For the text-containing cell, return its midpoint in [x, y] coordinate format. 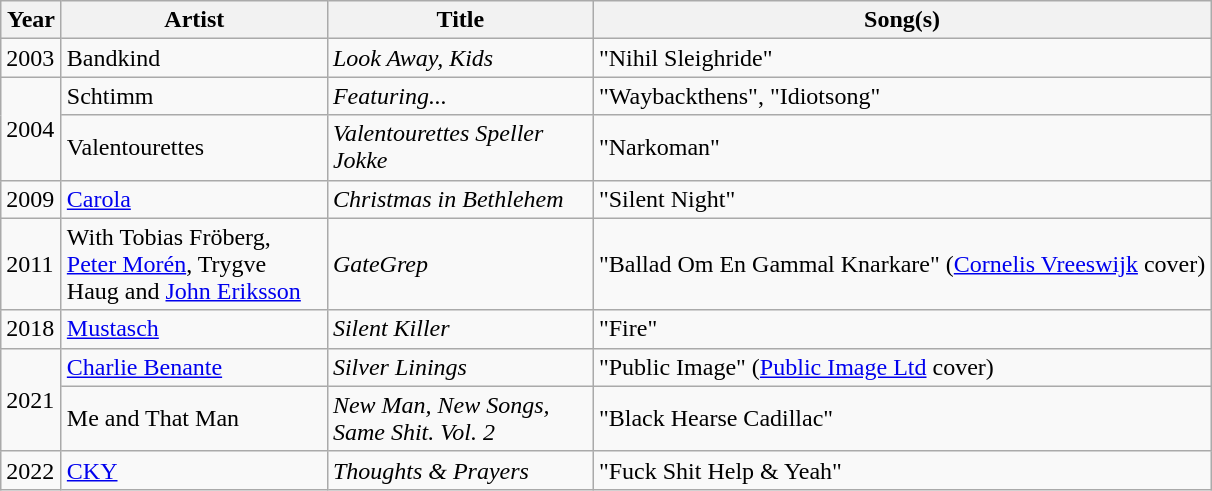
2011 [32, 264]
"Nihil Sleighride" [902, 58]
2003 [32, 58]
Christmas in Bethlehem [460, 199]
CKY [194, 470]
With Tobias Fröberg, Peter Morén, Trygve Haug and John Eriksson [194, 264]
Featuring... [460, 96]
Title [460, 20]
2022 [32, 470]
Schtimm [194, 96]
Song(s) [902, 20]
Silver Linings [460, 367]
New Man, New Songs, Same Shit. Vol. 2 [460, 418]
Artist [194, 20]
Year [32, 20]
Mustasch [194, 329]
Carola [194, 199]
"Ballad Om En Gammal Knarkare" (Cornelis Vreeswijk cover) [902, 264]
"Waybackthens", "Idiotsong" [902, 96]
2009 [32, 199]
GateGrep [460, 264]
Valentourettes [194, 148]
"Fuck Shit Help & Yeah" [902, 470]
"Fire" [902, 329]
Me and That Man [194, 418]
Look Away, Kids [460, 58]
"Public Image" (Public Image Ltd cover) [902, 367]
2018 [32, 329]
2021 [32, 400]
Silent Killer [460, 329]
"Narkoman" [902, 148]
Valentourettes Speller Jokke [460, 148]
Thoughts & Prayers [460, 470]
Charlie Benante [194, 367]
"Silent Night" [902, 199]
"Black Hearse Cadillac" [902, 418]
2004 [32, 128]
Bandkind [194, 58]
